Provide the (X, Y) coordinate of the cell's center where the given text is located.  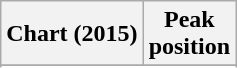
Chart (2015) (72, 34)
Peak position (189, 34)
